From the cell containing the given text, extract its center point as [x, y] coordinate. 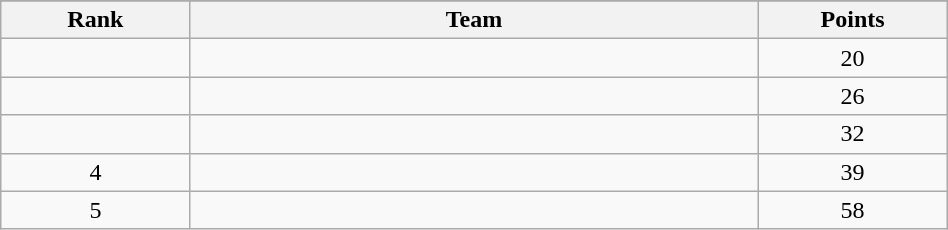
5 [96, 210]
20 [852, 58]
Points [852, 20]
32 [852, 134]
4 [96, 172]
39 [852, 172]
26 [852, 96]
Rank [96, 20]
Team [474, 20]
58 [852, 210]
